Scan for the cell matching the given text and deliver its [X, Y] coordinate at center. 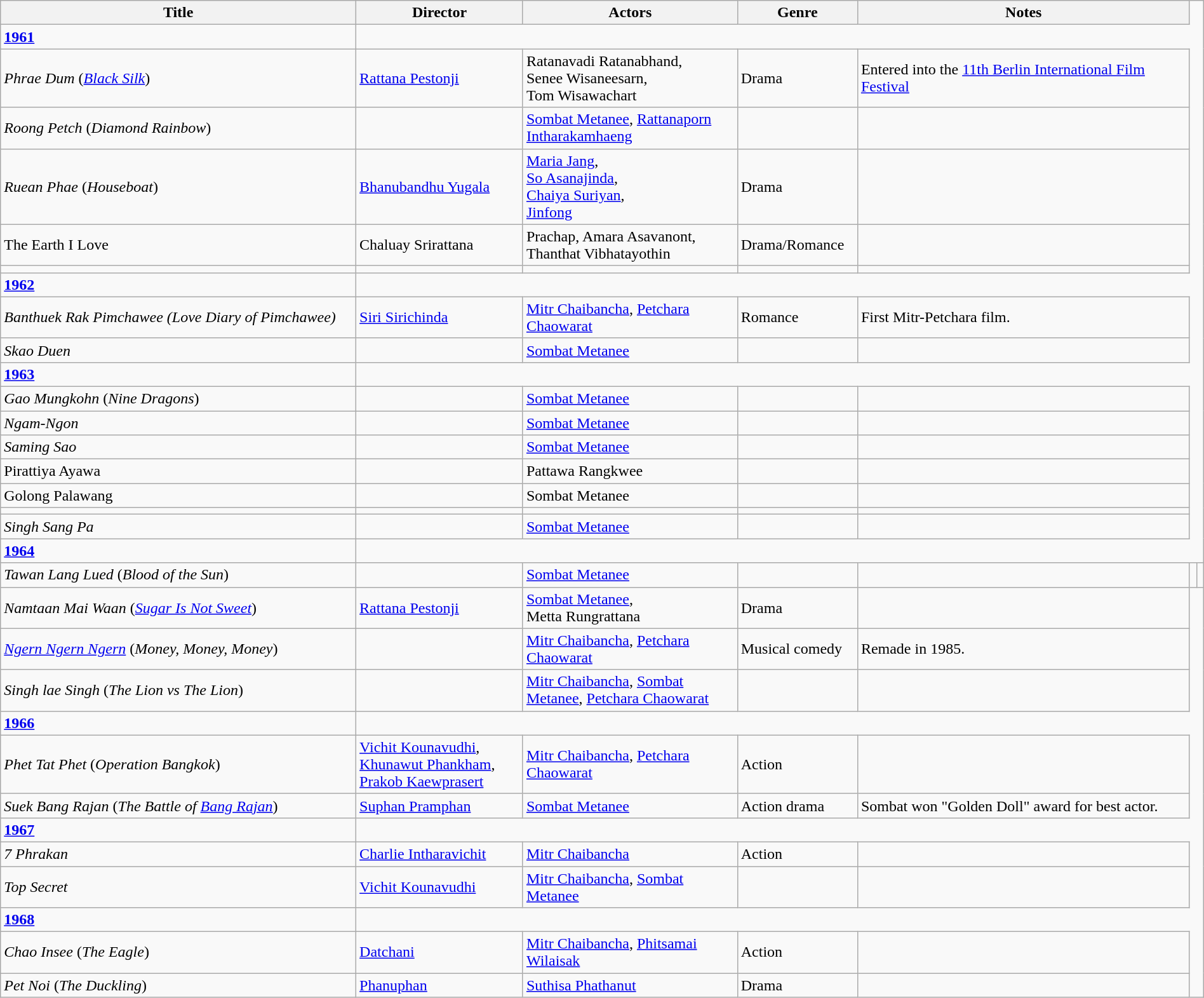
Singh Sang Pa [178, 527]
Golong Palawang [178, 496]
Roong Petch (Diamond Rainbow) [178, 128]
Vichit Kounavudhi,Khunawut Phankham, Prakob Kaewprasert [439, 764]
Skao Duen [178, 350]
Musical comedy [798, 649]
Charlie Intharavichit [439, 854]
Datchani [439, 953]
Sombat won "Golden Doll" award for best actor. [1024, 806]
Mitr Chaibancha, Phitsamai Wilaisak [630, 953]
Entered into the 11th Berlin International Film Festival [1024, 78]
Pirattiya Ayawa [178, 471]
Prachap, Amara Asavanont, Thanthat Vibhatayothin [630, 245]
1962 [178, 285]
Phanuphan [439, 985]
1963 [178, 374]
1967 [178, 830]
Namtaan Mai Waan (Sugar Is Not Sweet) [178, 607]
Ngern Ngern Ngern (Money, Money, Money) [178, 649]
First Mitr-Petchara film. [1024, 318]
Pattawa Rangkwee [630, 471]
Pet Noi (The Duckling) [178, 985]
The Earth I Love [178, 245]
Ngam-Ngon [178, 422]
Sombat Metanee, Rattanaporn Intharakamhaeng [630, 128]
Sombat Metanee,Metta Rungrattana [630, 607]
Tawan Lang Lued (Blood of the Sun) [178, 575]
Suek Bang Rajan (The Battle of Bang Rajan) [178, 806]
Romance [798, 318]
Gao Mungkohn (Nine Dragons) [178, 398]
Action drama [798, 806]
Chaluay Srirattana [439, 245]
Mitr Chaibancha, Sombat Metanee [630, 887]
Actors [630, 13]
Title [178, 13]
Mitr Chaibancha [630, 854]
Director [439, 13]
1964 [178, 551]
Ratanavadi Ratanabhand,Senee Wisaneesarn,Tom Wisawachart [630, 78]
Saming Sao [178, 447]
Singh lae Singh (The Lion vs The Lion) [178, 690]
Suthisa Phathanut [630, 985]
Phet Tat Phet (Operation Bangkok) [178, 764]
Vichit Kounavudhi [439, 887]
Phrae Dum (Black Silk) [178, 78]
1961 [178, 37]
Genre [798, 13]
Siri Sirichinda [439, 318]
Bhanubandhu Yugala [439, 187]
Maria Jang, So Asanajinda, Chaiya Suriyan, Jinfong [630, 187]
Suphan Pramphan [439, 806]
Banthuek Rak Pimchawee (Love Diary of Pimchawee) [178, 318]
Chao Insee (The Eagle) [178, 953]
Notes [1024, 13]
1966 [178, 723]
Drama/Romance [798, 245]
1968 [178, 920]
Ruean Phae (Houseboat) [178, 187]
7 Phrakan [178, 854]
Remade in 1985. [1024, 649]
Mitr Chaibancha, Sombat Metanee, Petchara Chaowarat [630, 690]
Top Secret [178, 887]
